Return the (x, y) coordinate for the center point of the cell that contains the specified text.  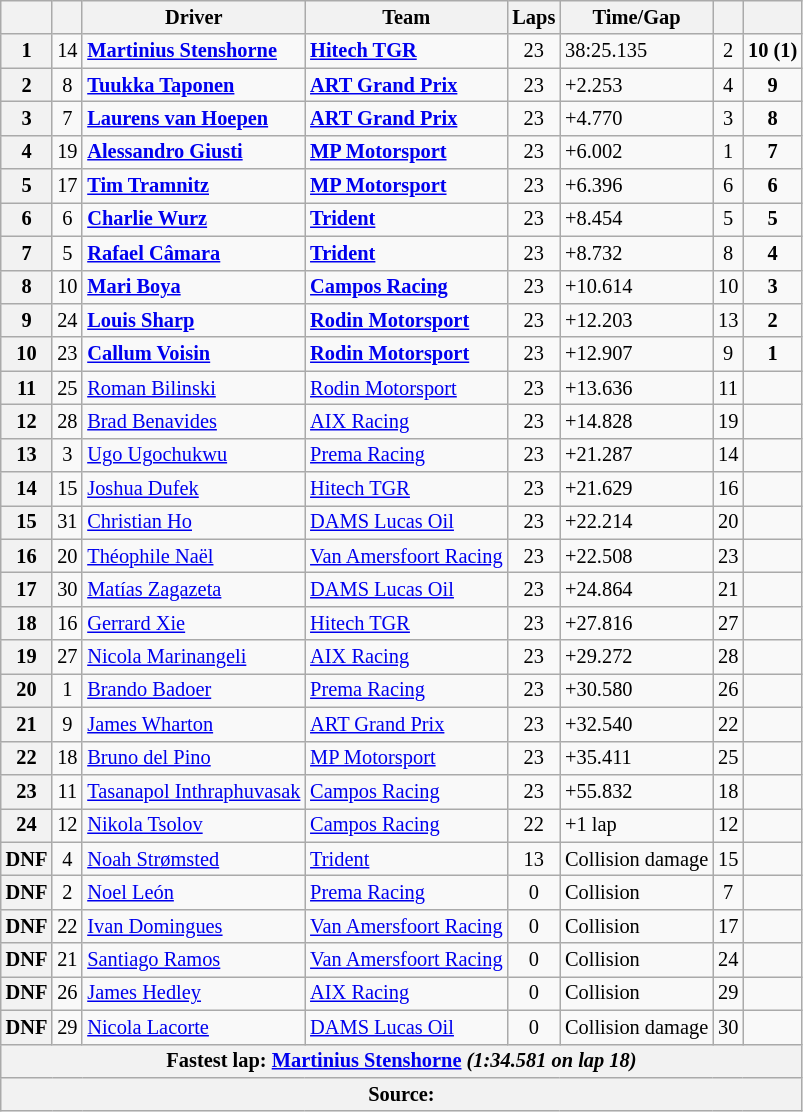
+14.828 (636, 421)
+24.864 (636, 589)
+12.203 (636, 320)
Louis Sharp (194, 320)
Time/Gap (636, 17)
Tuukka Taponen (194, 85)
Mari Boya (194, 287)
+2.253 (636, 85)
Laps (534, 17)
Christian Ho (194, 522)
Ugo Ugochukwu (194, 455)
+8.454 (636, 219)
Charlie Wurz (194, 219)
Team (406, 17)
Matías Zagazeta (194, 589)
Noah Strømsted (194, 859)
Roman Bilinski (194, 388)
Laurens van Hoepen (194, 118)
+13.636 (636, 388)
Gerrard Xie (194, 623)
Santiago Ramos (194, 960)
Brando Badoer (194, 690)
Fastest lap: Martinius Stenshorne (1:34.581 on lap 18) (402, 1061)
Bruno del Pino (194, 758)
+29.272 (636, 657)
Ivan Domingues (194, 926)
Nikola Tsolov (194, 825)
Nicola Lacorte (194, 1027)
+27.816 (636, 623)
+6.396 (636, 186)
Joshua Dufek (194, 489)
31 (67, 522)
Brad Benavides (194, 421)
Driver (194, 17)
+21.629 (636, 489)
+55.832 (636, 791)
Alessandro Giusti (194, 152)
Tim Tramnitz (194, 186)
Martinius Stenshorne (194, 51)
+1 lap (636, 825)
James Hedley (194, 993)
+22.214 (636, 522)
+10.614 (636, 287)
Théophile Naël (194, 556)
James Wharton (194, 724)
10 (1) (772, 51)
+12.907 (636, 354)
+6.002 (636, 152)
Rafael Câmara (194, 253)
38:25.135 (636, 51)
+30.580 (636, 690)
Nicola Marinangeli (194, 657)
Source: (402, 1094)
+35.411 (636, 758)
+21.287 (636, 455)
Callum Voisin (194, 354)
+32.540 (636, 724)
+4.770 (636, 118)
+22.508 (636, 556)
Tasanapol Inthraphuvasak (194, 791)
+8.732 (636, 253)
Noel León (194, 892)
